Capture the cell that displays the provided text and extract its (X, Y) central coordinate. 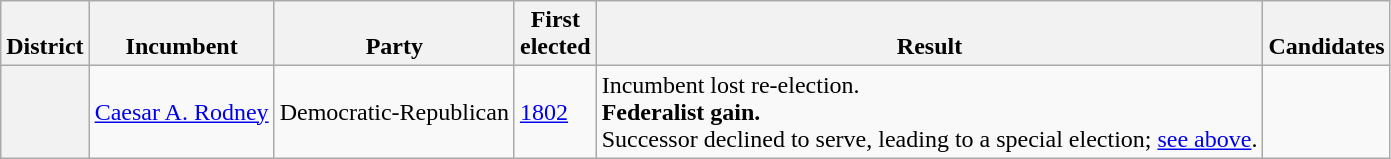
Candidates (1326, 34)
Firstelected (555, 34)
District (45, 34)
1802 (555, 112)
Result (930, 34)
Caesar A. Rodney (182, 112)
Party (394, 34)
Incumbent (182, 34)
Incumbent lost re-election.Federalist gain.Successor declined to serve, leading to a special election; see above. (930, 112)
Democratic-Republican (394, 112)
